Search for the cell housing the specified text and yield its [X, Y] center coordinate. 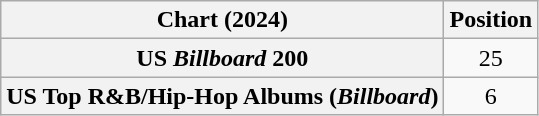
Position [491, 20]
6 [491, 96]
US Top R&B/Hip-Hop Albums (Billboard) [222, 96]
25 [491, 58]
US Billboard 200 [222, 58]
Chart (2024) [222, 20]
